Return [X, Y] of the center of cell containing provided text 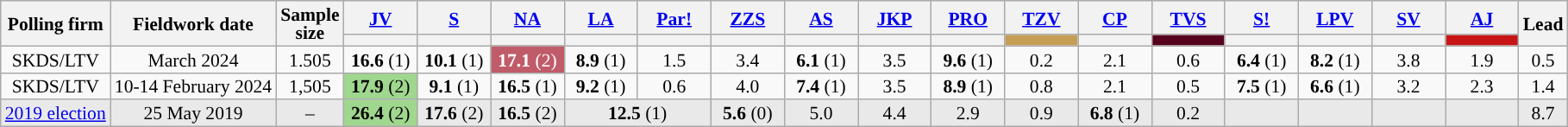
1.4 [1544, 86]
1.505 [310, 59]
16.5 (2) [528, 114]
4.4 [895, 114]
17.1 (2) [528, 59]
Samplesize [310, 23]
3.8 [1408, 59]
5.0 [821, 114]
SV [1408, 17]
16.6 (1) [381, 59]
8.2 (1) [1335, 59]
26.4 (2) [381, 114]
Lead [1544, 23]
9.1 (1) [454, 86]
9.2 (1) [600, 86]
12.5 (1) [637, 114]
TZV [1042, 17]
6.1 (1) [821, 59]
LA [600, 17]
7.5 (1) [1261, 86]
6.8 (1) [1114, 114]
17.6 (2) [454, 114]
AJ [1482, 17]
ZZS [747, 17]
0.8 [1042, 86]
Polling firm [55, 23]
1,505 [310, 86]
S [454, 17]
NA [528, 17]
TVS [1189, 17]
1.5 [674, 59]
3.2 [1408, 86]
25 May 2019 [193, 114]
2.9 [968, 114]
9.6 (1) [968, 59]
6.4 (1) [1261, 59]
8.7 [1544, 114]
17.9 (2) [381, 86]
Par! [674, 17]
– [310, 114]
0.9 [1042, 114]
2019 election [55, 114]
6.6 (1) [1335, 86]
LPV [1335, 17]
5.6 (0) [747, 114]
16.5 (1) [528, 86]
2.3 [1482, 86]
S! [1261, 17]
10.1 (1) [454, 59]
JV [381, 17]
4.0 [747, 86]
JKP [895, 17]
3.4 [747, 59]
PRO [968, 17]
CP [1114, 17]
AS [821, 17]
Fieldwork date [193, 23]
1.9 [1482, 59]
March 2024 [193, 59]
10-14 February 2024 [193, 86]
7.4 (1) [821, 86]
